Search for the cell housing the specified text and yield its [X, Y] center coordinate. 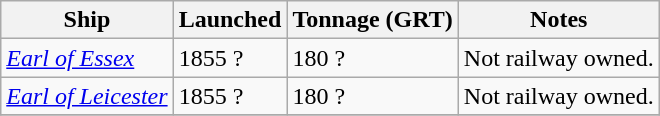
Tonnage (GRT) [372, 20]
Launched [230, 20]
Ship [87, 20]
Notes [558, 20]
Earl of Leicester [87, 96]
Earl of Essex [87, 58]
